Identify which cell holds the provided text, then report its [X, Y] central coordinate. 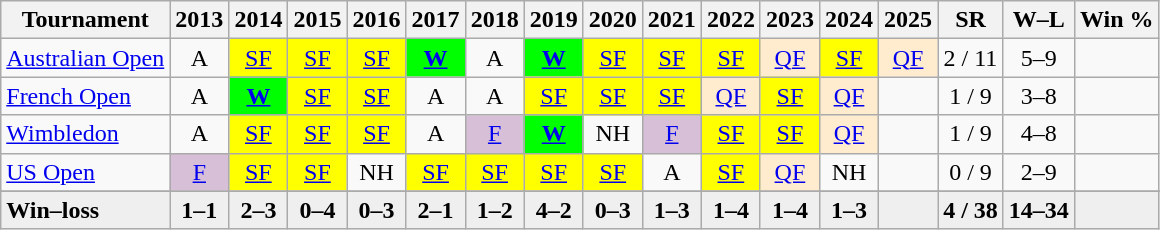
2021 [672, 20]
2025 [908, 20]
Tournament [86, 20]
Win–loss [86, 210]
Australian Open [86, 58]
0 / 9 [971, 172]
2018 [494, 20]
3–8 [1038, 96]
2014 [258, 20]
4 / 38 [971, 210]
W–L [1038, 20]
2022 [730, 20]
French Open [86, 96]
4–8 [1038, 134]
2016 [376, 20]
2 / 11 [971, 58]
2020 [612, 20]
US Open [86, 172]
Win % [1116, 20]
2023 [790, 20]
2–1 [436, 210]
14–34 [1038, 210]
2–3 [258, 210]
2015 [318, 20]
2017 [436, 20]
2013 [200, 20]
2024 [848, 20]
Wimbledon [86, 134]
2–9 [1038, 172]
4–2 [554, 210]
SR [971, 20]
1–2 [494, 210]
2019 [554, 20]
5–9 [1038, 58]
1–1 [200, 210]
0–4 [318, 210]
